Return (x, y) of the center of cell containing provided text 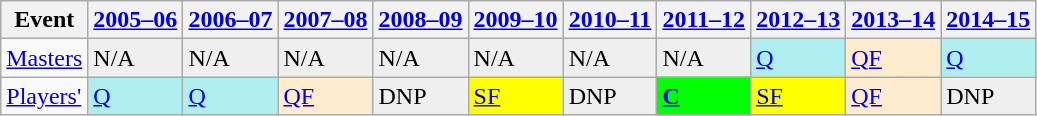
2014–15 (988, 20)
2007–08 (326, 20)
Players' (44, 96)
C (704, 96)
2010–11 (610, 20)
2009–10 (516, 20)
Masters (44, 58)
2005–06 (136, 20)
Event (44, 20)
2008–09 (420, 20)
2011–12 (704, 20)
2012–13 (798, 20)
2013–14 (894, 20)
2006–07 (230, 20)
